Return [x, y] of the center of cell containing provided text 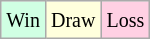
Draw [72, 20]
Win [24, 20]
Loss [126, 20]
